Capture the cell that displays the provided text and extract its [x, y] central coordinate. 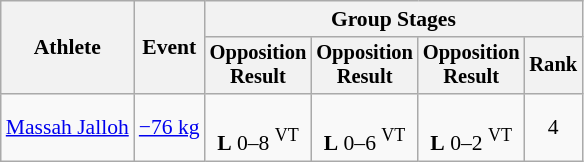
L 0–2 VT [472, 128]
Rank [553, 66]
L 0–8 VT [258, 128]
−76 kg [170, 128]
4 [553, 128]
Athlete [68, 48]
Massah Jalloh [68, 128]
L 0–6 VT [364, 128]
Group Stages [394, 19]
Event [170, 48]
